Search for the cell housing the specified text and yield its (x, y) center coordinate. 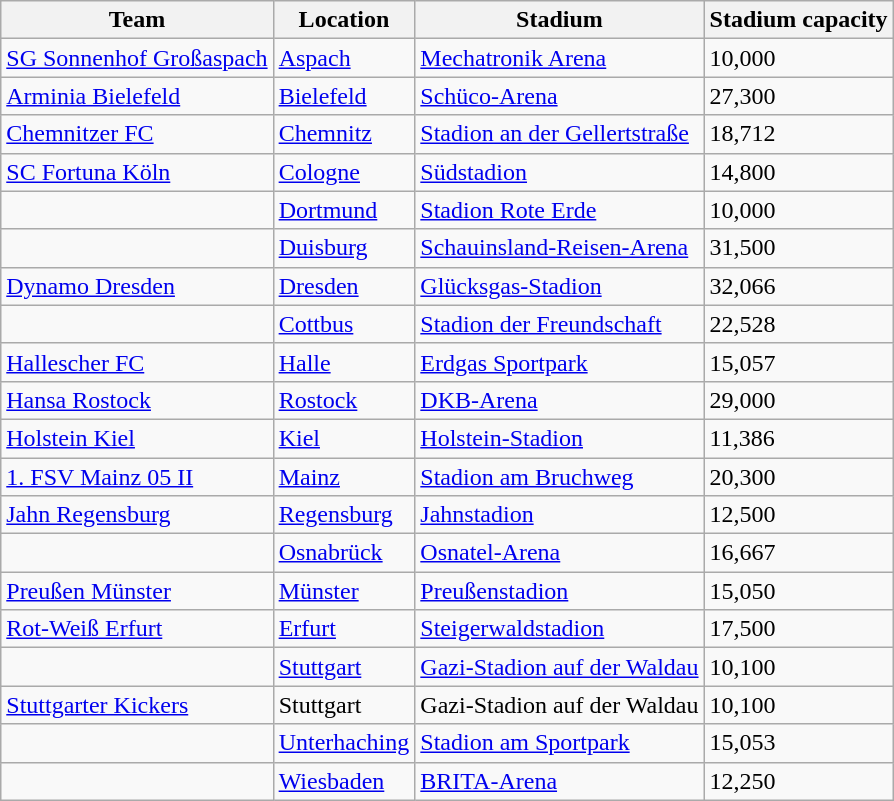
Holstein-Stadion (560, 438)
Schüco-Arena (560, 96)
Chemnitzer FC (137, 134)
32,066 (798, 286)
16,667 (798, 553)
Duisburg (344, 248)
Jahn Regensburg (137, 515)
Hallescher FC (137, 362)
15,053 (798, 743)
Mainz (344, 477)
Bielefeld (344, 96)
Osnabrück (344, 553)
Regensburg (344, 515)
1. FSV Mainz 05 II (137, 477)
29,000 (798, 400)
SC Fortuna Köln (137, 172)
DKB-Arena (560, 400)
Stadion an der Gellertstraße (560, 134)
Unterhaching (344, 743)
Rot-Weiß Erfurt (137, 629)
20,300 (798, 477)
Arminia Bielefeld (137, 96)
Hansa Rostock (137, 400)
31,500 (798, 248)
Stadium capacity (798, 20)
18,712 (798, 134)
Wiesbaden (344, 781)
Erfurt (344, 629)
15,050 (798, 591)
22,528 (798, 324)
SG Sonnenhof Großaspach (137, 58)
15,057 (798, 362)
Stadion Rote Erde (560, 210)
Cottbus (344, 324)
Münster (344, 591)
Halle (344, 362)
Stuttgarter Kickers (137, 705)
Jahnstadion (560, 515)
Stadium (560, 20)
Mechatronik Arena (560, 58)
Stadion der Freundschaft (560, 324)
12,500 (798, 515)
Stadion am Bruchweg (560, 477)
BRITA-Arena (560, 781)
Team (137, 20)
Glücksgas-Stadion (560, 286)
Dresden (344, 286)
Kiel (344, 438)
27,300 (798, 96)
Dortmund (344, 210)
12,250 (798, 781)
Rostock (344, 400)
11,386 (798, 438)
Chemnitz (344, 134)
Preußen Münster (137, 591)
Location (344, 20)
Osnatel-Arena (560, 553)
Erdgas Sportpark (560, 362)
Holstein Kiel (137, 438)
Dynamo Dresden (137, 286)
Stadion am Sportpark (560, 743)
Südstadion (560, 172)
Steigerwaldstadion (560, 629)
Schauinsland-Reisen-Arena (560, 248)
Cologne (344, 172)
Preußenstadion (560, 591)
17,500 (798, 629)
14,800 (798, 172)
Aspach (344, 58)
